Determine the [x, y] coordinate at the center of the cell enclosing the given text.  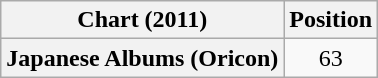
Chart (2011) [142, 20]
Japanese Albums (Oricon) [142, 58]
Position [331, 20]
63 [331, 58]
